Extract the (X, Y) coordinate from the center of the cell holding the provided text.  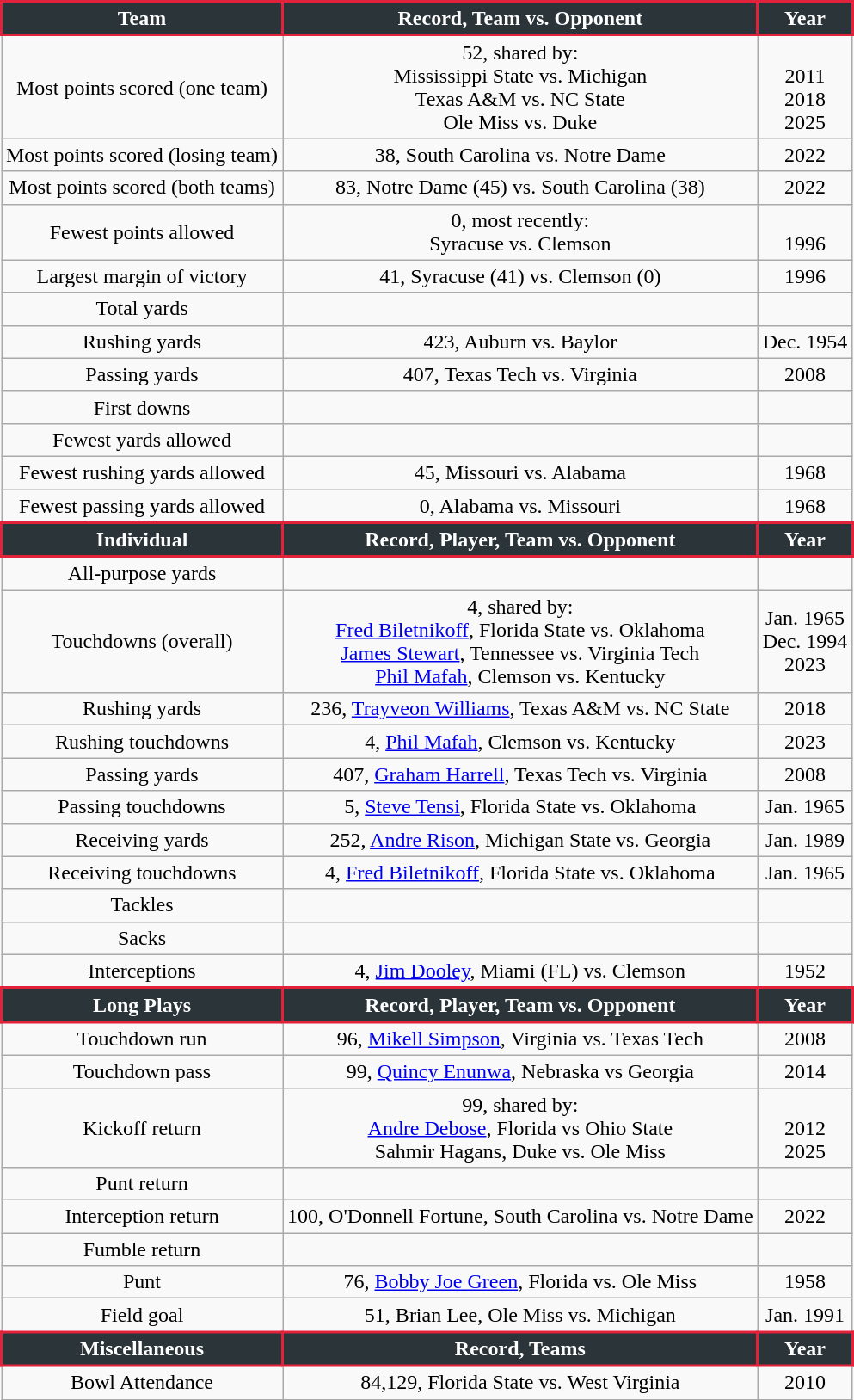
96, Mikell Simpson, Virginia vs. Texas Tech (521, 1039)
Tackles (143, 905)
423, Auburn vs. Baylor (521, 342)
Bowl Attendance (143, 1382)
Jan. 1991 (805, 1315)
99, Quincy Enunwa, Nebraska vs Georgia (521, 1071)
Largest margin of victory (143, 276)
Record, Team vs. Opponent (521, 19)
41, Syracuse (41) vs. Clemson (0) (521, 276)
407, Graham Harrell, Texas Tech vs. Virginia (521, 774)
4, Phil Mafah, Clemson vs. Kentucky (521, 742)
Rushing touchdowns (143, 742)
Kickoff return (143, 1127)
100, O'Donnell Fortune, South Carolina vs. Notre Dame (521, 1217)
Fewest rushing yards allowed (143, 472)
Touchdown pass (143, 1071)
0, most recently:Syracuse vs. Clemson (521, 232)
Jan. 1965Dec. 19942023 (805, 642)
1952 (805, 971)
Record, Teams (521, 1349)
20122025 (805, 1127)
Punt (143, 1282)
Miscellaneous (143, 1349)
2010 (805, 1382)
99, shared by:Andre Debose, Florida vs Ohio StateSahmir Hagans, Duke vs. Ole Miss (521, 1127)
84,129, Florida State vs. West Virginia (521, 1382)
2014 (805, 1071)
Most points scored (losing team) (143, 155)
1958 (805, 1282)
52, shared by:Mississippi State vs. MichiganTexas A&M vs. NC StateOle Miss vs. Duke (521, 87)
Sacks (143, 938)
Most points scored (one team) (143, 87)
4, shared by:Fred Biletnikoff, Florida State vs. OklahomaJames Stewart, Tennessee vs. Virginia TechPhil Mafah, Clemson vs. Kentucky (521, 642)
407, Texas Tech vs. Virginia (521, 374)
Team (143, 19)
Long Plays (143, 1005)
45, Missouri vs. Alabama (521, 472)
252, Andre Rison, Michigan State vs. Georgia (521, 840)
51, Brian Lee, Ole Miss vs. Michigan (521, 1315)
0, Alabama vs. Missouri (521, 506)
Fumble return (143, 1249)
38, South Carolina vs. Notre Dame (521, 155)
Touchdowns (overall) (143, 642)
Touchdown run (143, 1039)
Dec. 1954 (805, 342)
201120182025 (805, 87)
Individual (143, 540)
Punt return (143, 1184)
4, Fred Biletnikoff, Florida State vs. Oklahoma (521, 873)
76, Bobby Joe Green, Florida vs. Ole Miss (521, 1282)
Interception return (143, 1217)
Fewest passing yards allowed (143, 506)
Interceptions (143, 971)
83, Notre Dame (45) vs. South Carolina (38) (521, 188)
Fewest points allowed (143, 232)
236, Trayveon Williams, Texas A&M vs. NC State (521, 709)
Most points scored (both teams) (143, 188)
Jan. 1989 (805, 840)
2018 (805, 709)
First downs (143, 407)
Fewest yards allowed (143, 440)
Receiving yards (143, 840)
All-purpose yards (143, 573)
2023 (805, 742)
Receiving touchdowns (143, 873)
5, Steve Tensi, Florida State vs. Oklahoma (521, 807)
Total yards (143, 309)
Field goal (143, 1315)
Passing touchdowns (143, 807)
4, Jim Dooley, Miami (FL) vs. Clemson (521, 971)
